Return (x, y) of the center of cell containing provided text 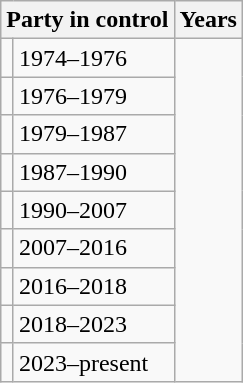
1974–1976 (94, 58)
2018–2023 (94, 324)
1987–1990 (94, 172)
2007–2016 (94, 248)
2016–2018 (94, 286)
1979–1987 (94, 134)
1990–2007 (94, 210)
Years (208, 20)
Party in control (88, 20)
1976–1979 (94, 96)
2023–present (94, 362)
